Pinpoint the cell where the given text exists, returning its [x, y] midpoint coordinate. 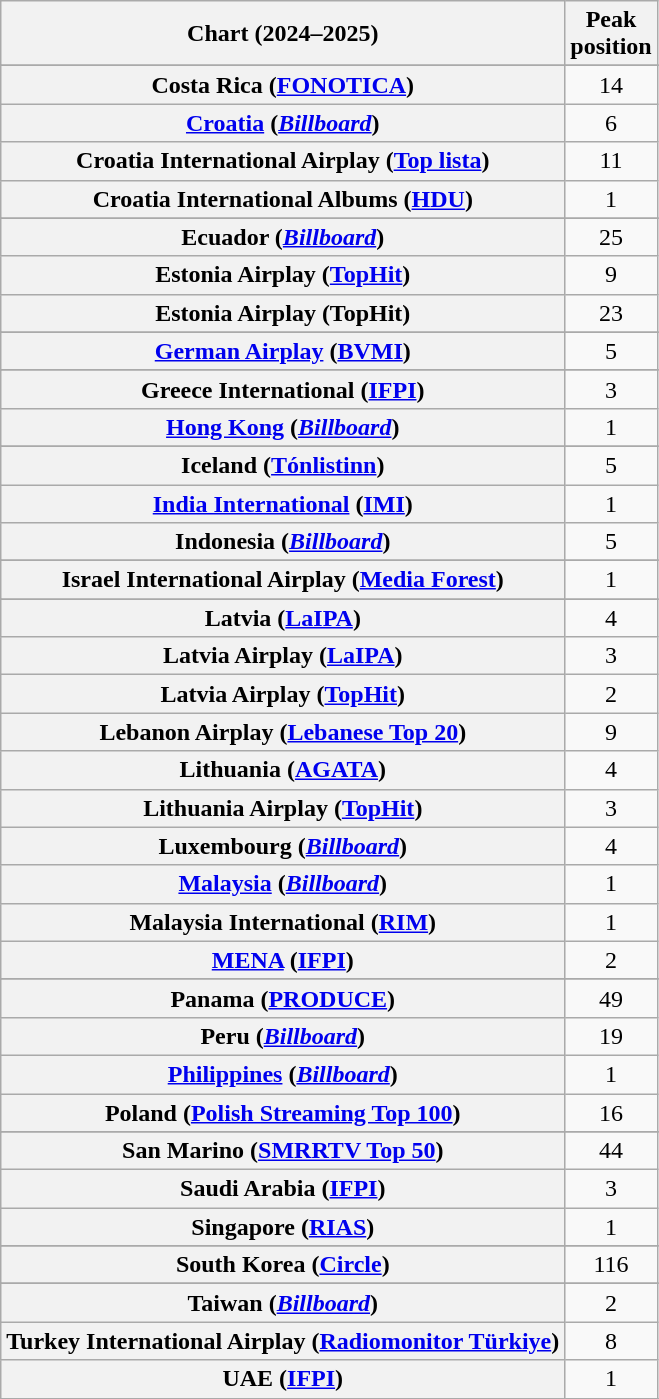
8 [611, 1341]
16 [611, 1113]
44 [611, 1151]
South Korea (Circle) [283, 1265]
Croatia International Albums (HDU) [283, 199]
Greece International (IFPI) [283, 389]
Malaysia International (RIM) [283, 922]
Taiwan (Billboard) [283, 1303]
Poland (Polish Streaming Top 100) [283, 1113]
Malaysia (Billboard) [283, 884]
Iceland (Tónlistinn) [283, 465]
6 [611, 123]
Lebanon Airplay (Lebanese Top 20) [283, 732]
Chart (2024–2025) [283, 34]
San Marino (SMRRTV Top 50) [283, 1151]
India International (IMI) [283, 503]
MENA (IFPI) [283, 960]
11 [611, 161]
Indonesia (Billboard) [283, 542]
Croatia (Billboard) [283, 123]
Croatia International Airplay (Top lista) [283, 161]
Turkey International Airplay (Radiomonitor Türkiye) [283, 1341]
UAE (IFPI) [283, 1379]
Saudi Arabia (IFPI) [283, 1189]
Hong Kong (Billboard) [283, 427]
25 [611, 237]
49 [611, 998]
German Airplay (BVMI) [283, 351]
Singapore (RIAS) [283, 1227]
Israel International Airplay (Media Forest) [283, 580]
Lithuania Airplay (TopHit) [283, 808]
Peakposition [611, 34]
19 [611, 1036]
Panama (PRODUCE) [283, 998]
Ecuador (Billboard) [283, 237]
Lithuania (AGATA) [283, 770]
116 [611, 1265]
Latvia (LaIPA) [283, 618]
Peru (Billboard) [283, 1036]
Luxembourg (Billboard) [283, 846]
Latvia Airplay (LaIPA) [283, 656]
23 [611, 313]
Philippines (Billboard) [283, 1074]
14 [611, 85]
Latvia Airplay (TopHit) [283, 694]
Costa Rica (FONOTICA) [283, 85]
